Return [x, y] of the center of cell containing provided text 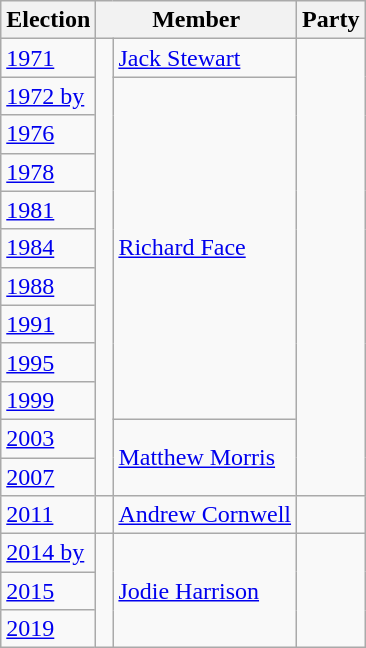
2019 [48, 629]
Matthew Morris [205, 457]
Party [331, 20]
2014 by [48, 553]
Member [196, 20]
2011 [48, 515]
1976 [48, 134]
1971 [48, 58]
2015 [48, 591]
2003 [48, 438]
Richard Face [205, 248]
1999 [48, 400]
Election [48, 20]
Jack Stewart [205, 58]
Andrew Cornwell [205, 515]
1991 [48, 324]
1978 [48, 172]
1988 [48, 286]
1995 [48, 362]
1972 by [48, 96]
2007 [48, 477]
Jodie Harrison [205, 591]
1984 [48, 248]
1981 [48, 210]
